Search for the cell housing the specified text and yield its (X, Y) center coordinate. 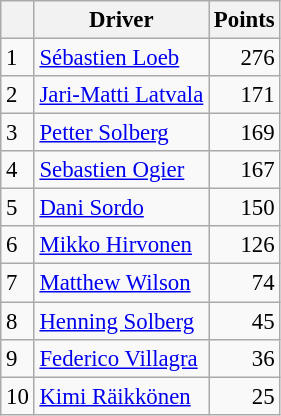
9 (18, 358)
Sébastien Loeb (121, 58)
Matthew Wilson (121, 283)
2 (18, 95)
Dani Sordo (121, 208)
150 (244, 208)
Kimi Räikkönen (121, 396)
Petter Solberg (121, 133)
Federico Villagra (121, 358)
171 (244, 95)
276 (244, 58)
8 (18, 321)
5 (18, 208)
4 (18, 170)
7 (18, 283)
Mikko Hirvonen (121, 245)
74 (244, 283)
6 (18, 245)
126 (244, 245)
167 (244, 170)
10 (18, 396)
1 (18, 58)
Henning Solberg (121, 321)
25 (244, 396)
Sebastien Ogier (121, 170)
Jari-Matti Latvala (121, 95)
Points (244, 20)
Driver (121, 20)
3 (18, 133)
169 (244, 133)
36 (244, 358)
45 (244, 321)
